Determine the (x, y) coordinate at the center of the cell enclosing the given text.  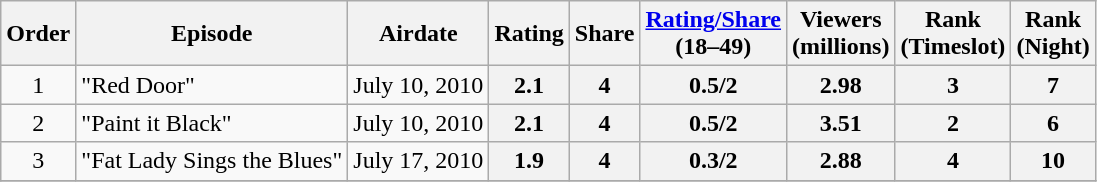
1.9 (529, 161)
"Paint it Black" (212, 123)
7 (1053, 85)
Episode (212, 34)
"Fat Lady Sings the Blues" (212, 161)
6 (1053, 123)
1 (38, 85)
10 (1053, 161)
"Red Door" (212, 85)
Share (604, 34)
Rank(Night) (1053, 34)
0.3/2 (714, 161)
Viewers(millions) (841, 34)
2.98 (841, 85)
2.88 (841, 161)
July 17, 2010 (418, 161)
Airdate (418, 34)
3.51 (841, 123)
Rating (529, 34)
Rank(Timeslot) (953, 34)
Rating/Share(18–49) (714, 34)
Order (38, 34)
